Search for the cell housing the specified text and yield its [x, y] center coordinate. 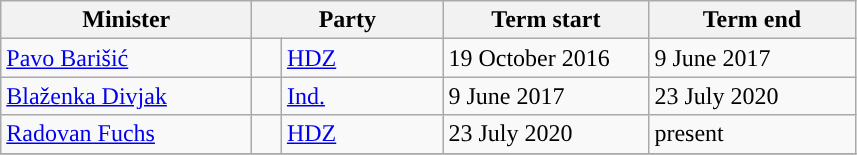
Blaženka Divjak [126, 96]
Term start [546, 20]
19 October 2016 [546, 58]
Party [348, 20]
Ind. [362, 96]
Radovan Fuchs [126, 134]
Term end [752, 20]
present [752, 134]
Pavo Barišić [126, 58]
Minister [126, 20]
